Find where the given text appears and provide that cell's center as (X, Y) coordinate. 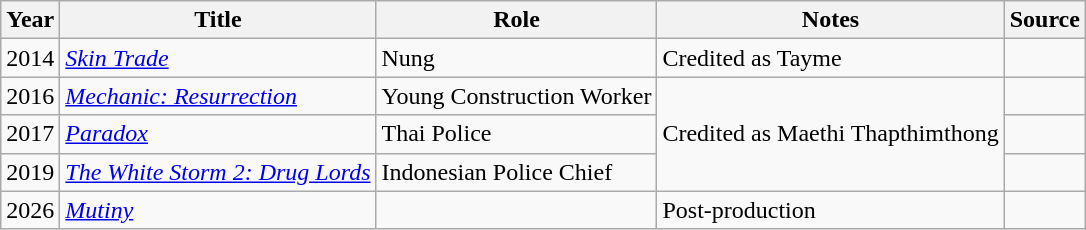
2016 (30, 96)
Post-production (830, 210)
2017 (30, 134)
The White Storm 2: Drug Lords (218, 172)
Mechanic: Resurrection (218, 96)
Young Construction Worker (516, 96)
Nung (516, 58)
2014 (30, 58)
Year (30, 20)
Role (516, 20)
2019 (30, 172)
Paradox (218, 134)
Credited as Maethi Thapthimthong (830, 134)
Indonesian Police Chief (516, 172)
Mutiny (218, 210)
Skin Trade (218, 58)
2026 (30, 210)
Title (218, 20)
Source (1044, 20)
Thai Police (516, 134)
Notes (830, 20)
Credited as Tayme (830, 58)
